Locate the cell with the specified text and output its [X, Y] center coordinate. 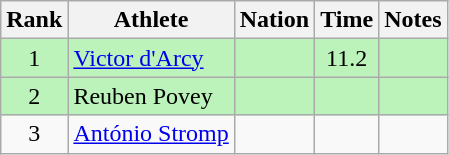
Rank [34, 20]
Athlete [151, 20]
2 [34, 96]
Notes [413, 20]
3 [34, 134]
Reuben Povey [151, 96]
Nation [274, 20]
Victor d'Arcy [151, 58]
Time [347, 20]
11.2 [347, 58]
António Stromp [151, 134]
1 [34, 58]
